For the text-containing cell, return its midpoint in [X, Y] coordinate format. 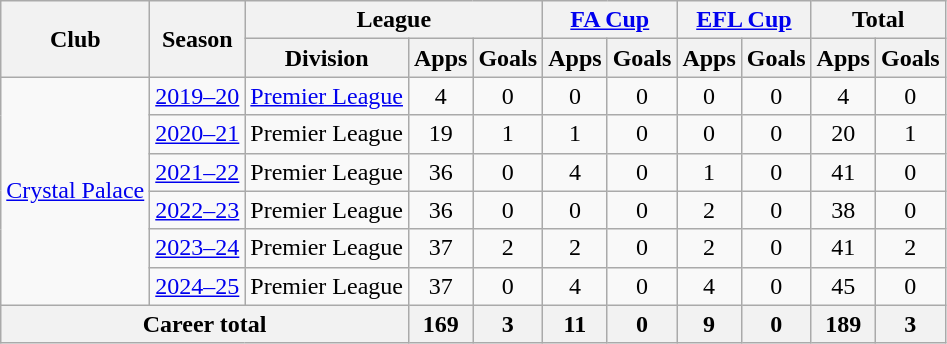
189 [843, 324]
Club [76, 39]
Division [327, 58]
Career total [205, 324]
Total [878, 20]
Crystal Palace [76, 191]
2022–23 [198, 210]
45 [843, 286]
League [394, 20]
9 [709, 324]
11 [575, 324]
2021–22 [198, 172]
20 [843, 134]
2024–25 [198, 286]
169 [440, 324]
38 [843, 210]
EFL Cup [744, 20]
FA Cup [610, 20]
2023–24 [198, 248]
2019–20 [198, 96]
19 [440, 134]
Season [198, 39]
2020–21 [198, 134]
